Output the [X, Y] coordinate of the center of the cell containing the given text.  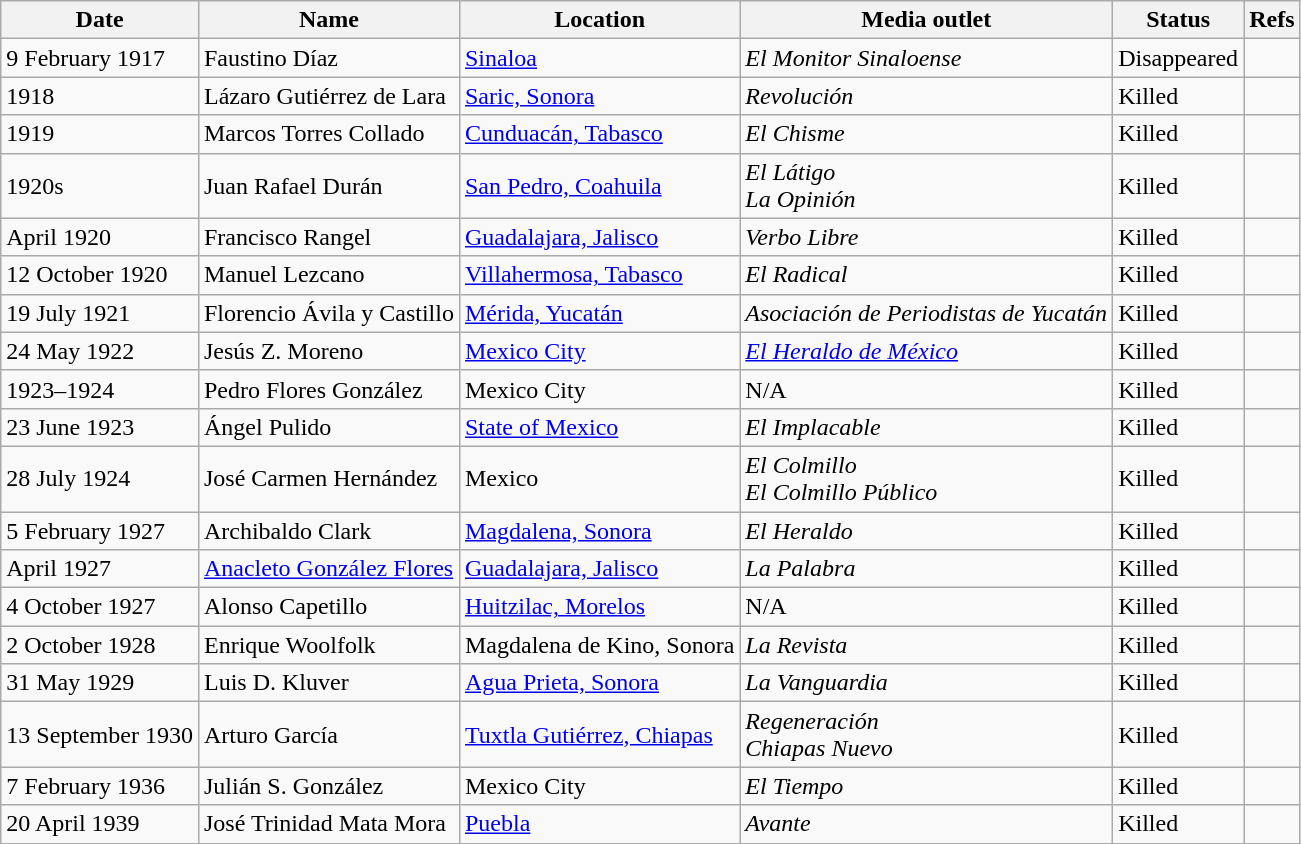
Asociación de Periodistas de Yucatán [926, 313]
Puebla [599, 824]
El Heraldo [926, 531]
Anacleto González Flores [328, 569]
El Monitor Sinaloense [926, 58]
April 1920 [100, 237]
Name [328, 20]
José Carmen Hernández [328, 478]
Date [100, 20]
Francisco Rangel [328, 237]
Saric, Sonora [599, 96]
Magdalena de Kino, Sonora [599, 645]
El Tiempo [926, 786]
Agua Prieta, Sonora [599, 683]
El LátigoLa Opinión [926, 186]
4 October 1927 [100, 607]
Arturo García [328, 734]
7 February 1936 [100, 786]
José Trinidad Mata Mora [328, 824]
El Radical [926, 275]
El Heraldo de México [926, 351]
Enrique Woolfolk [328, 645]
Lázaro Gutiérrez de Lara [328, 96]
Sinaloa [599, 58]
Alonso Capetillo [328, 607]
El Chisme [926, 134]
Tuxtla Gutiérrez, Chiapas [599, 734]
Manuel Lezcano [328, 275]
Mexico [599, 478]
RegeneraciónChiapas Nuevo [926, 734]
1920s [100, 186]
Revolución [926, 96]
Location [599, 20]
Florencio Ávila y Castillo [328, 313]
13 September 1930 [100, 734]
Archibaldo Clark [328, 531]
El Implacable [926, 427]
5 February 1927 [100, 531]
Magdalena, Sonora [599, 531]
1918 [100, 96]
Cunduacán, Tabasco [599, 134]
31 May 1929 [100, 683]
Faustino Díaz [328, 58]
Pedro Flores González [328, 389]
Marcos Torres Collado [328, 134]
La Revista [926, 645]
Media outlet [926, 20]
State of Mexico [599, 427]
2 October 1928 [100, 645]
Refs [1272, 20]
9 February 1917 [100, 58]
La Vanguardia [926, 683]
1919 [100, 134]
April 1927 [100, 569]
1923–1924 [100, 389]
Disappeared [1178, 58]
Juan Rafael Durán [328, 186]
19 July 1921 [100, 313]
Mérida, Yucatán [599, 313]
Luis D. Kluver [328, 683]
San Pedro, Coahuila [599, 186]
Villahermosa, Tabasco [599, 275]
Jesús Z. Moreno [328, 351]
23 June 1923 [100, 427]
Verbo Libre [926, 237]
Status [1178, 20]
20 April 1939 [100, 824]
24 May 1922 [100, 351]
Avante [926, 824]
La Palabra [926, 569]
Julián S. González [328, 786]
Huitzilac, Morelos [599, 607]
El ColmilloEl Colmillo Público [926, 478]
12 October 1920 [100, 275]
Ángel Pulido [328, 427]
28 July 1924 [100, 478]
